Detect which cell encompasses the target text, then output its [x, y] center coordinate. 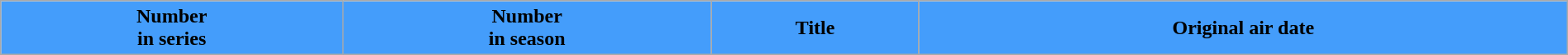
Numberin season [526, 28]
Original air date [1243, 28]
Title [815, 28]
Numberin series [172, 28]
